Extract the [X, Y] coordinate from the center of the cell holding the provided text.  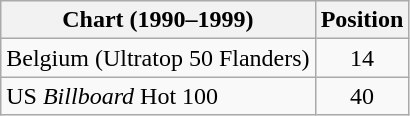
US Billboard Hot 100 [158, 96]
Chart (1990–1999) [158, 20]
Belgium (Ultratop 50 Flanders) [158, 58]
40 [362, 96]
Position [362, 20]
14 [362, 58]
